Pinpoint the cell where the given text exists, returning its (x, y) midpoint coordinate. 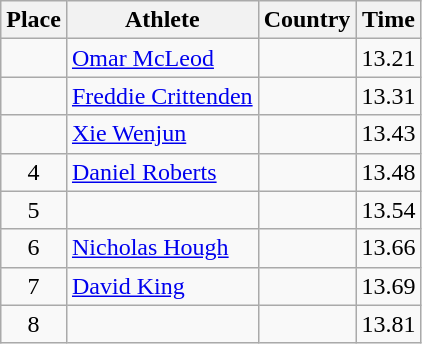
Daniel Roberts (162, 172)
8 (34, 324)
Nicholas Hough (162, 248)
5 (34, 210)
6 (34, 248)
13.21 (388, 58)
Omar McLeod (162, 58)
Athlete (162, 20)
13.69 (388, 286)
4 (34, 172)
13.81 (388, 324)
David King (162, 286)
13.43 (388, 134)
13.66 (388, 248)
7 (34, 286)
Xie Wenjun (162, 134)
13.31 (388, 96)
13.54 (388, 210)
13.48 (388, 172)
Country (307, 20)
Freddie Crittenden (162, 96)
Time (388, 20)
Place (34, 20)
